Scan for the cell matching the given text and deliver its [x, y] coordinate at center. 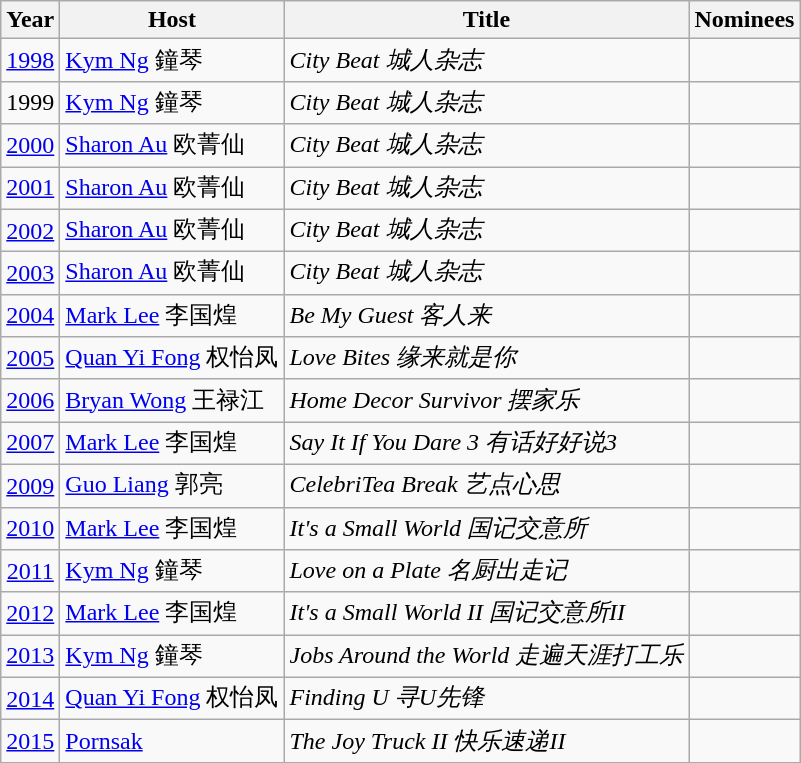
Love on a Plate 名厨出走记 [486, 572]
1999 [30, 102]
2013 [30, 656]
2007 [30, 444]
2004 [30, 316]
2001 [30, 188]
Title [486, 20]
Say It If You Dare 3 有话好好说3 [486, 444]
Love Bites 缘来就是你 [486, 358]
The Joy Truck II 快乐速递II [486, 742]
1998 [30, 60]
It's a Small World II 国记交意所II [486, 614]
2011 [30, 572]
Guo Liang 郭亮 [172, 486]
Be My Guest 客人来 [486, 316]
2012 [30, 614]
2009 [30, 486]
Host [172, 20]
Jobs Around the World 走遍天涯打工乐 [486, 656]
It's a Small World 国记交意所 [486, 528]
2000 [30, 146]
Year [30, 20]
Pornsak [172, 742]
2010 [30, 528]
2005 [30, 358]
Bryan Wong 王禄江 [172, 400]
Nominees [744, 20]
CelebriTea Break 艺点心思 [486, 486]
2006 [30, 400]
2002 [30, 230]
Home Decor Survivor 摆家乐 [486, 400]
Finding U 寻U先锋 [486, 698]
2014 [30, 698]
2003 [30, 274]
2015 [30, 742]
